Output the (X, Y) coordinate of the center of the cell containing the given text.  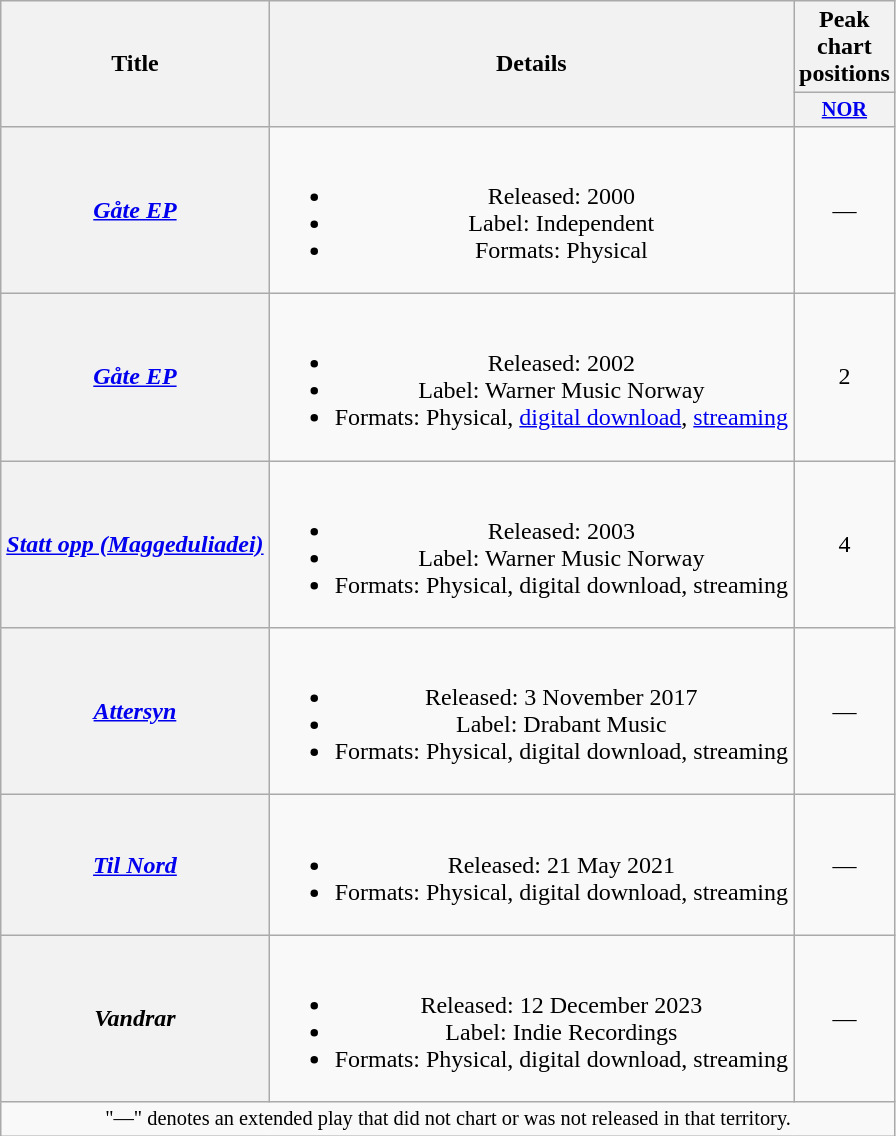
4 (845, 544)
"—" denotes an extended play that did not chart or was not released in that territory. (448, 1119)
Vandrar (135, 1018)
Til Nord (135, 865)
Released: 2000Label: IndependentFormats: Physical (531, 210)
Peak chart positions (845, 47)
Attersyn (135, 712)
Released: 2002Label: Warner Music NorwayFormats: Physical, digital download, streaming (531, 378)
Released: 12 December 2023Label: Indie RecordingsFormats: Physical, digital download, streaming (531, 1018)
Released: 2003Label: Warner Music NorwayFormats: Physical, digital download, streaming (531, 544)
Released: 21 May 2021Formats: Physical, digital download, streaming (531, 865)
Details (531, 64)
2 (845, 378)
Title (135, 64)
Released: 3 November 2017Label: Drabant MusicFormats: Physical, digital download, streaming (531, 712)
NOR (845, 110)
Statt opp (Maggeduliadei) (135, 544)
